Output the [x, y] coordinate of the center of the cell containing the given text.  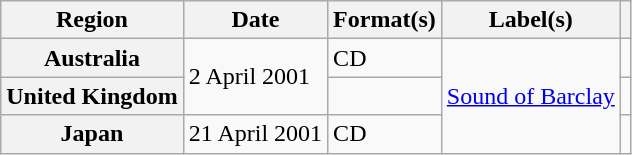
Sound of Barclay [530, 96]
Date [255, 20]
2 April 2001 [255, 77]
21 April 2001 [255, 134]
Australia [92, 58]
United Kingdom [92, 96]
Japan [92, 134]
Label(s) [530, 20]
Region [92, 20]
Format(s) [385, 20]
